Extract the (x, y) coordinate from the center of the cell holding the provided text.  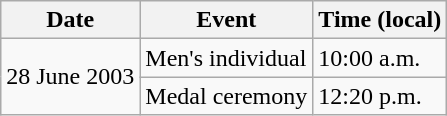
Men's individual (226, 58)
10:00 a.m. (380, 58)
Time (local) (380, 20)
28 June 2003 (70, 77)
Event (226, 20)
Medal ceremony (226, 96)
Date (70, 20)
12:20 p.m. (380, 96)
